Detect which cell encompasses the target text, then output its [x, y] center coordinate. 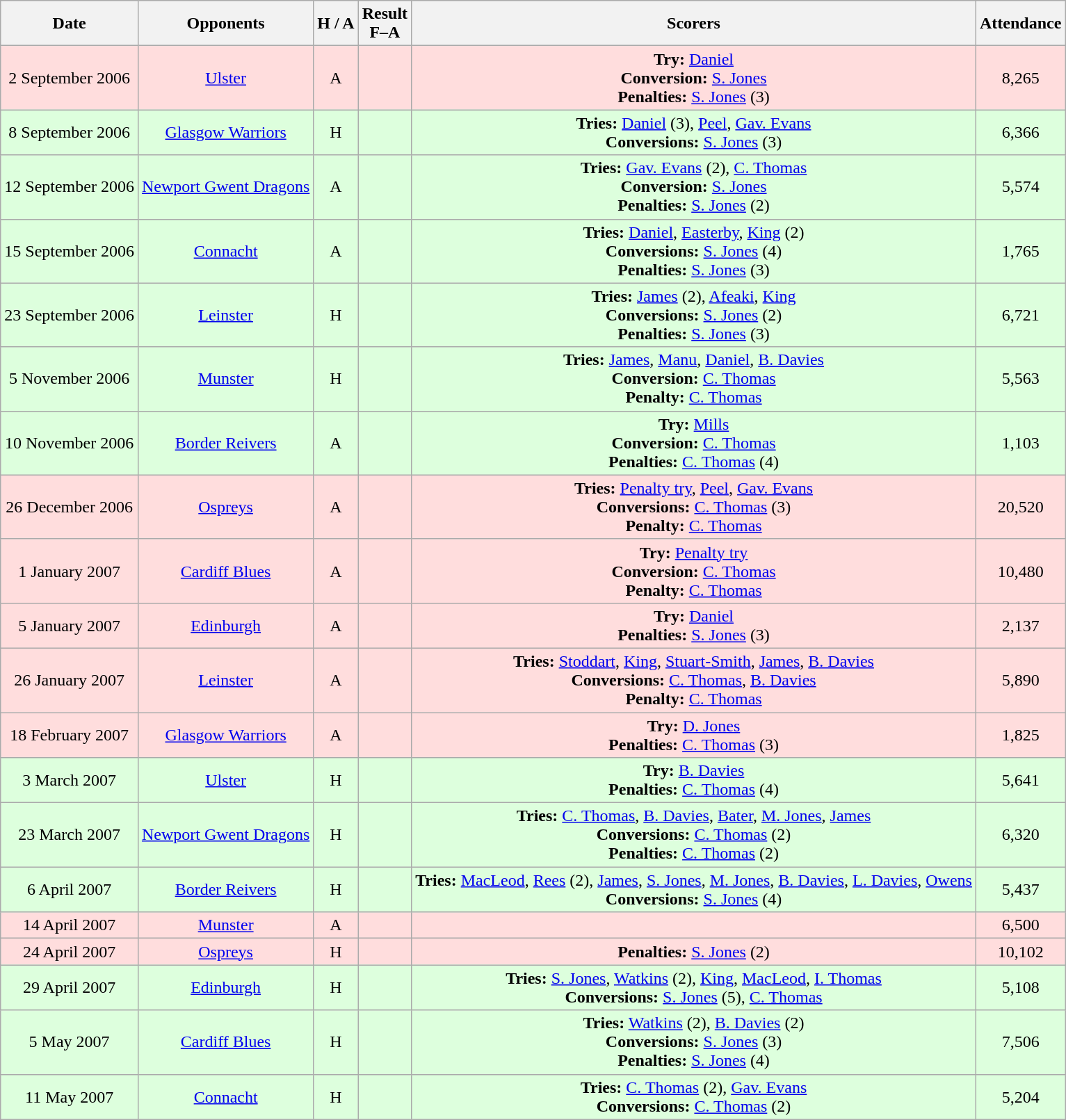
5 January 2007 [70, 626]
6 April 2007 [70, 890]
Try: MillsConversion: C. ThomasPenalties: C. Thomas (4) [694, 443]
1 January 2007 [70, 571]
Opponents [225, 24]
Try: Penalty tryConversion: C. ThomasPenalty: C. Thomas [694, 571]
Tries: Penalty try, Peel, Gav. EvansConversions: C. Thomas (3)Penalty: C. Thomas [694, 507]
Tries: Stoddart, King, Stuart-Smith, James, B. DaviesConversions: C. Thomas, B. DaviesPenalty: C. Thomas [694, 680]
5,108 [1020, 987]
26 December 2006 [70, 507]
10,480 [1020, 571]
11 May 2007 [70, 1097]
5,563 [1020, 379]
14 April 2007 [70, 925]
Tries: James (2), Afeaki, KingConversions: S. Jones (2)Penalties: S. Jones (3) [694, 315]
5,641 [1020, 780]
18 February 2007 [70, 734]
5,890 [1020, 680]
1,103 [1020, 443]
23 March 2007 [70, 835]
ResultF–A [385, 24]
5,574 [1020, 187]
Try: DanielPenalties: S. Jones (3) [694, 626]
Try: B. DaviesPenalties: C. Thomas (4) [694, 780]
2,137 [1020, 626]
12 September 2006 [70, 187]
Penalties: S. Jones (2) [694, 952]
Try: D. JonesPenalties: C. Thomas (3) [694, 734]
24 April 2007 [70, 952]
Tries: Daniel, Easterby, King (2)Conversions: S. Jones (4)Penalties: S. Jones (3) [694, 251]
6,366 [1020, 132]
10 November 2006 [70, 443]
6,500 [1020, 925]
Tries: Daniel (3), Peel, Gav. EvansConversions: S. Jones (3) [694, 132]
Tries: C. Thomas, B. Davies, Bater, M. Jones, JamesConversions: C. Thomas (2)Penalties: C. Thomas (2) [694, 835]
26 January 2007 [70, 680]
5,204 [1020, 1097]
Scorers [694, 24]
5 May 2007 [70, 1042]
8 September 2006 [70, 132]
8,265 [1020, 78]
Tries: James, Manu, Daniel, B. DaviesConversion: C. ThomasPenalty: C. Thomas [694, 379]
Date [70, 24]
2 September 2006 [70, 78]
7,506 [1020, 1042]
5 November 2006 [70, 379]
Tries: Gav. Evans (2), C. ThomasConversion: S. JonesPenalties: S. Jones (2) [694, 187]
3 March 2007 [70, 780]
Tries: C. Thomas (2), Gav. EvansConversions: C. Thomas (2) [694, 1097]
5,437 [1020, 890]
Tries: MacLeod, Rees (2), James, S. Jones, M. Jones, B. Davies, L. Davies, OwensConversions: S. Jones (4) [694, 890]
6,320 [1020, 835]
15 September 2006 [70, 251]
20,520 [1020, 507]
29 April 2007 [70, 987]
Tries: S. Jones, Watkins (2), King, MacLeod, I. ThomasConversions: S. Jones (5), C. Thomas [694, 987]
Attendance [1020, 24]
1,765 [1020, 251]
Tries: Watkins (2), B. Davies (2)Conversions: S. Jones (3)Penalties: S. Jones (4) [694, 1042]
H / A [336, 24]
10,102 [1020, 952]
Try: DanielConversion: S. JonesPenalties: S. Jones (3) [694, 78]
1,825 [1020, 734]
23 September 2006 [70, 315]
6,721 [1020, 315]
